From the cell containing the given text, extract its center point as [X, Y] coordinate. 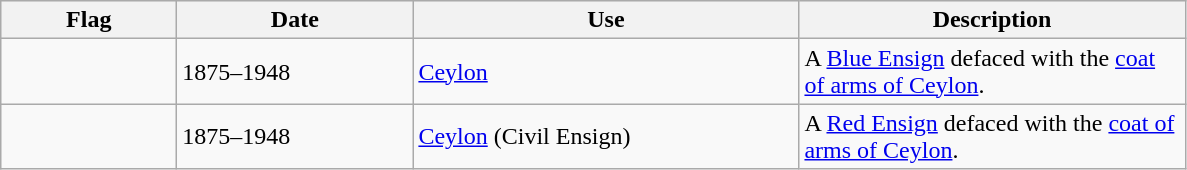
Ceylon [606, 72]
Date [295, 20]
A Blue Ensign defaced with the coat of arms of Ceylon. [992, 72]
A Red Ensign defaced with the coat of arms of Ceylon. [992, 136]
Use [606, 20]
Ceylon (Civil Ensign) [606, 136]
Description [992, 20]
Flag [89, 20]
